Return the (x, y) coordinate for the center point of the cell that contains the specified text.  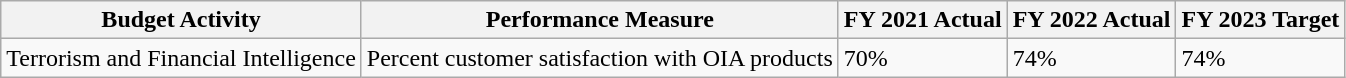
Percent customer satisfaction with OIA products (600, 58)
70% (922, 58)
Performance Measure (600, 20)
FY 2022 Actual (1092, 20)
FY 2023 Target (1260, 20)
Budget Activity (182, 20)
Terrorism and Financial Intelligence (182, 58)
FY 2021 Actual (922, 20)
